Return the (X, Y) coordinate for the center point of the cell that contains the specified text.  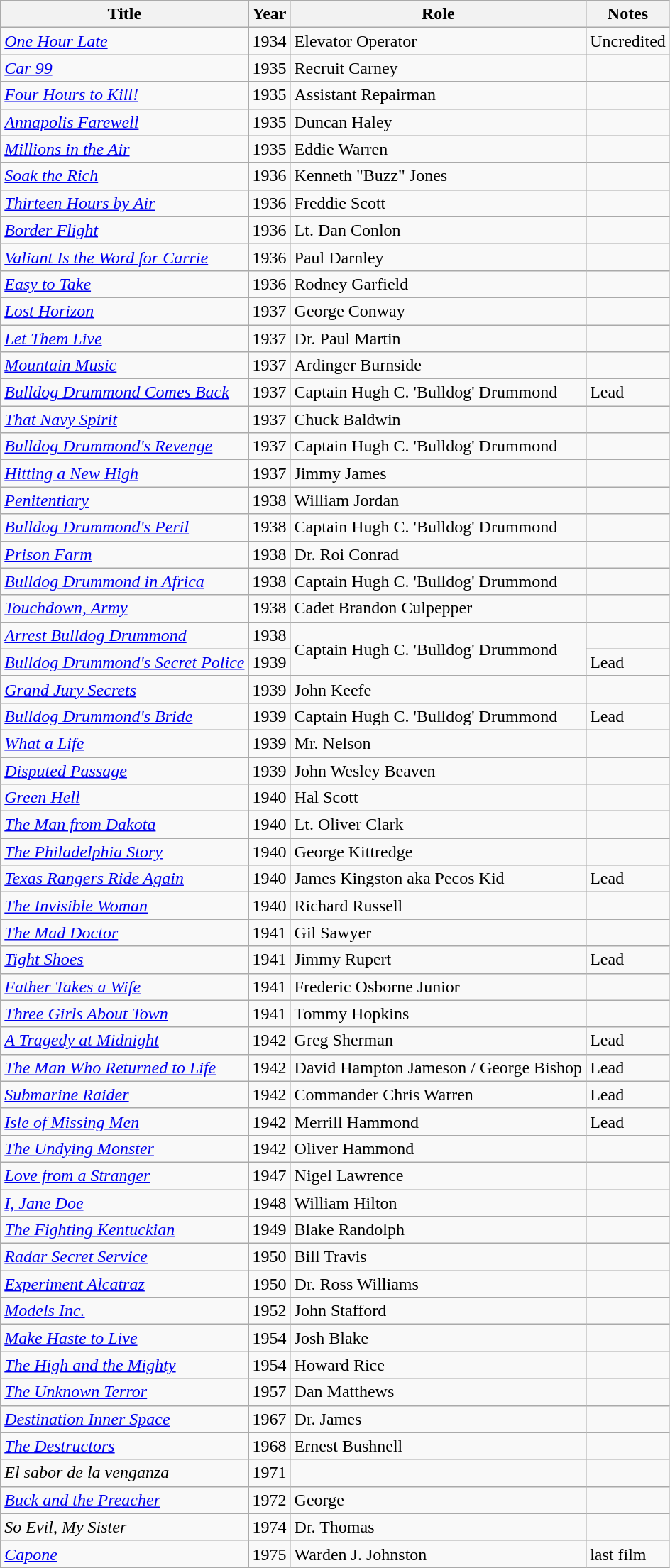
The Destructors (125, 1446)
Dr. Thomas (439, 1527)
El sabor de la venganza (125, 1473)
Frederic Osborne Junior (439, 987)
Cadet Brandon Culpepper (439, 608)
John Stafford (439, 1311)
So Evil, My Sister (125, 1527)
Recruit Carney (439, 68)
1974 (270, 1527)
Easy to Take (125, 284)
1975 (270, 1554)
Dr. Paul Martin (439, 339)
Annapolis Farewell (125, 122)
Mr. Nelson (439, 743)
Bill Travis (439, 1257)
George Conway (439, 311)
The Undying Monster (125, 1148)
Kenneth "Buzz" Jones (439, 176)
The Fighting Kentuckian (125, 1230)
1952 (270, 1311)
Green Hell (125, 798)
Grand Jury Secrets (125, 689)
Merrill Hammond (439, 1122)
Dan Matthews (439, 1392)
Destination Inner Space (125, 1419)
Three Girls About Town (125, 1014)
Dr. Roi Conrad (439, 554)
1971 (270, 1473)
George (439, 1500)
The Philadelphia Story (125, 852)
Buck and the Preacher (125, 1500)
Uncredited (628, 41)
1948 (270, 1203)
Warden J. Johnston (439, 1554)
Touchdown, Army (125, 608)
Bulldog Drummond in Africa (125, 581)
Experiment Alcatraz (125, 1284)
Blake Randolph (439, 1230)
Josh Blake (439, 1338)
Role (439, 14)
Arrest Bulldog Drummond (125, 635)
Eddie Warren (439, 149)
Father Takes a Wife (125, 987)
Prison Farm (125, 554)
John Wesley Beaven (439, 770)
Texas Rangers Ride Again (125, 879)
Four Hours to Kill! (125, 95)
Hitting a New High (125, 473)
David Hampton Jameson / George Bishop (439, 1068)
Penitentiary (125, 500)
Commander Chris Warren (439, 1095)
William Hilton (439, 1203)
Assistant Repairman (439, 95)
The Unknown Terror (125, 1392)
One Hour Late (125, 41)
Lt. Dan Conlon (439, 230)
Car 99 (125, 68)
Mountain Music (125, 366)
Make Haste to Live (125, 1338)
Isle of Missing Men (125, 1122)
Let Them Live (125, 339)
Greg Sherman (439, 1041)
Thirteen Hours by Air (125, 203)
Nigel Lawrence (439, 1175)
The Man from Dakota (125, 825)
last film (628, 1554)
Rodney Garfield (439, 284)
What a Life (125, 743)
Duncan Haley (439, 122)
Gil Sawyer (439, 933)
The Mad Doctor (125, 933)
George Kittredge (439, 852)
Title (125, 14)
Valiant Is the Word for Carrie (125, 257)
Howard Rice (439, 1365)
Richard Russell (439, 906)
Border Flight (125, 230)
Lost Horizon (125, 311)
Ernest Bushnell (439, 1446)
Submarine Raider (125, 1095)
1934 (270, 41)
Dr. Ross Williams (439, 1284)
1968 (270, 1446)
Radar Secret Service (125, 1257)
Elevator Operator (439, 41)
The Man Who Returned to Life (125, 1068)
Millions in the Air (125, 149)
Tight Shoes (125, 960)
Capone (125, 1554)
A Tragedy at Midnight (125, 1041)
Freddie Scott (439, 203)
Notes (628, 14)
Bulldog Drummond's Revenge (125, 446)
James Kingston aka Pecos Kid (439, 879)
Love from a Stranger (125, 1175)
The High and the Mighty (125, 1365)
John Keefe (439, 689)
I, Jane Doe (125, 1203)
Ardinger Burnside (439, 366)
Tommy Hopkins (439, 1014)
Dr. James (439, 1419)
Hal Scott (439, 798)
Disputed Passage (125, 770)
1967 (270, 1419)
Jimmy Rupert (439, 960)
1972 (270, 1500)
Bulldog Drummond's Bride (125, 716)
Oliver Hammond (439, 1148)
Bulldog Drummond's Secret Police (125, 662)
1949 (270, 1230)
Jimmy James (439, 473)
The Invisible Woman (125, 906)
Lt. Oliver Clark (439, 825)
Soak the Rich (125, 176)
Year (270, 14)
Bulldog Drummond's Peril (125, 527)
Chuck Baldwin (439, 420)
Paul Darnley (439, 257)
William Jordan (439, 500)
1947 (270, 1175)
That Navy Spirit (125, 420)
1957 (270, 1392)
Bulldog Drummond Comes Back (125, 393)
Models Inc. (125, 1311)
